Search for the cell housing the specified text and yield its [x, y] center coordinate. 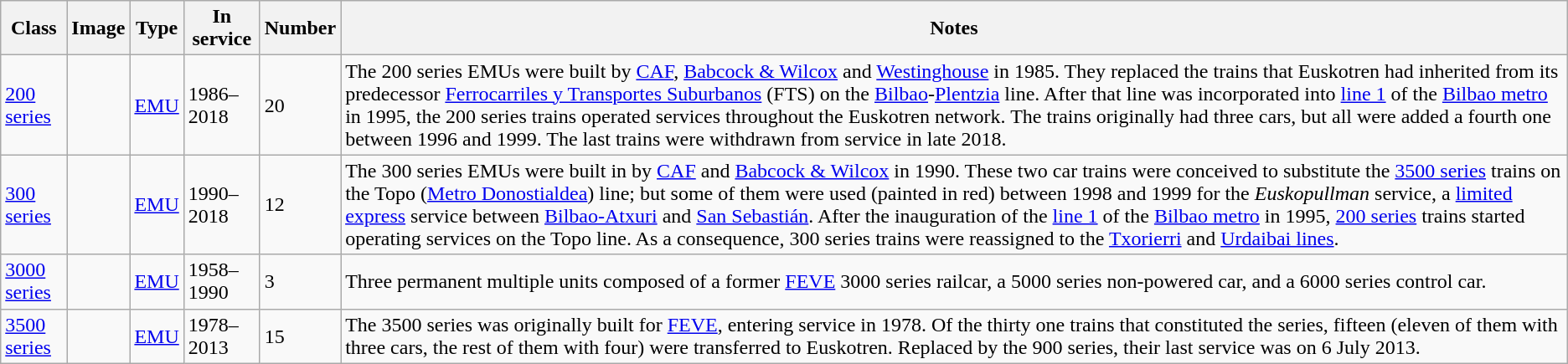
3500 series [34, 336]
1958–1990 [221, 281]
200 series [34, 105]
1978–2013 [221, 336]
12 [300, 204]
In service [221, 28]
20 [300, 105]
Type [157, 28]
3 [300, 281]
Notes [955, 28]
1986–2018 [221, 105]
1990–2018 [221, 204]
300 series [34, 204]
Three permanent multiple units composed of a former FEVE 3000 series railcar, a 5000 series non-powered car, and a 6000 series control car. [955, 281]
Number [300, 28]
15 [300, 336]
Image [99, 28]
Class [34, 28]
3000 series [34, 281]
